Return the [x, y] coordinate for the center point of the cell that contains the specified text.  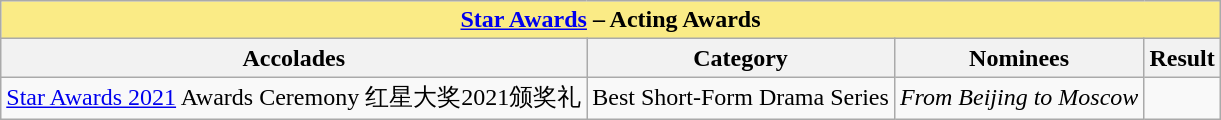
From Beijing to Moscow [1018, 98]
Result [1182, 58]
Nominees [1018, 58]
Star Awards 2021 Awards Ceremony 红星大奖2021颁奖礼 [294, 98]
Star Awards – Acting Awards [611, 20]
Best Short-Form Drama Series [741, 98]
Category [741, 58]
Accolades [294, 58]
